Capture the cell that displays the provided text and extract its [X, Y] central coordinate. 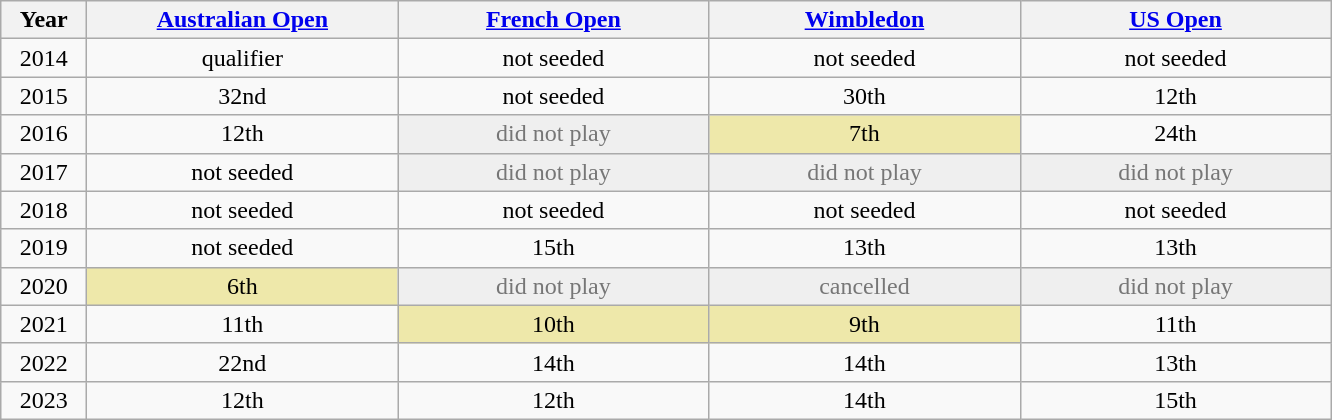
US Open [1176, 20]
2023 [44, 400]
2015 [44, 96]
2021 [44, 324]
7th [864, 134]
French Open [554, 20]
Wimbledon [864, 20]
2018 [44, 210]
2014 [44, 58]
6th [242, 286]
Year [44, 20]
2022 [44, 362]
32nd [242, 96]
Australian Open [242, 20]
24th [1176, 134]
2016 [44, 134]
30th [864, 96]
qualifier [242, 58]
cancelled [864, 286]
2019 [44, 248]
22nd [242, 362]
2020 [44, 286]
2017 [44, 172]
9th [864, 324]
10th [554, 324]
